Pinpoint the cell where the given text exists, returning its (x, y) midpoint coordinate. 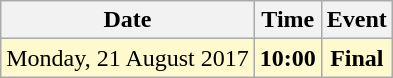
10:00 (288, 58)
Monday, 21 August 2017 (128, 58)
Final (356, 58)
Date (128, 20)
Event (356, 20)
Time (288, 20)
